Provide the [X, Y] coordinate of the cell's center where the given text is located.  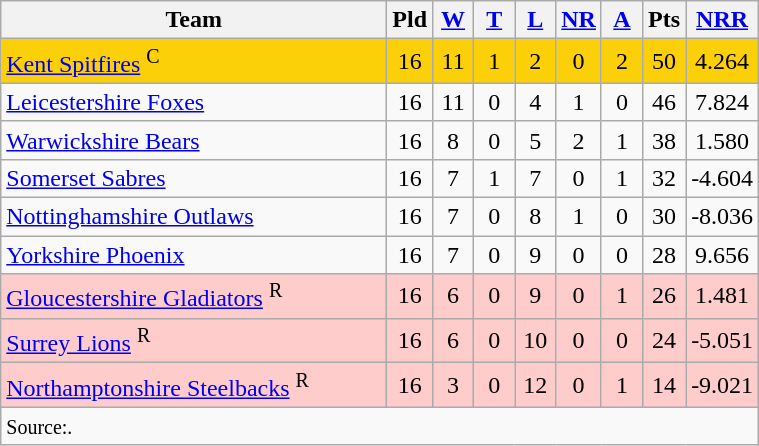
NRR [722, 20]
Kent Spitfires C [194, 62]
4.264 [722, 62]
Warwickshire Bears [194, 140]
L [536, 20]
Pld [410, 20]
Surrey Lions R [194, 340]
Leicestershire Foxes [194, 102]
Nottinghamshire Outlaws [194, 217]
28 [664, 255]
9.656 [722, 255]
W [454, 20]
Somerset Sabres [194, 178]
Team [194, 20]
Source:. [380, 426]
26 [664, 296]
Gloucestershire Gladiators R [194, 296]
-4.604 [722, 178]
-9.021 [722, 386]
32 [664, 178]
38 [664, 140]
50 [664, 62]
5 [536, 140]
14 [664, 386]
T [494, 20]
46 [664, 102]
-5.051 [722, 340]
1.580 [722, 140]
10 [536, 340]
3 [454, 386]
1.481 [722, 296]
-8.036 [722, 217]
4 [536, 102]
12 [536, 386]
24 [664, 340]
7.824 [722, 102]
Pts [664, 20]
A [622, 20]
Yorkshire Phoenix [194, 255]
Northamptonshire Steelbacks R [194, 386]
30 [664, 217]
NR [579, 20]
